Search for the cell housing the specified text and yield its (x, y) center coordinate. 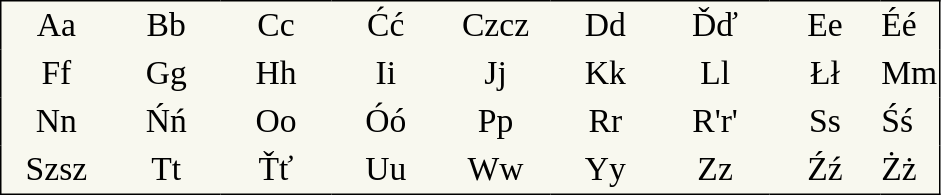
R'r' (715, 122)
Ee (825, 26)
Aa (56, 26)
Nn (56, 122)
Ťť (276, 170)
Bb (166, 26)
Cc (276, 26)
Óó (386, 122)
Ńń (166, 122)
Dd (605, 26)
Ww (496, 170)
Łł (825, 74)
Mm (910, 74)
Ii (386, 74)
Żż (910, 170)
Ff (56, 74)
Ćć (386, 26)
Kk (605, 74)
Źź (825, 170)
Oo (276, 122)
Uu (386, 170)
Czcz (496, 26)
Éé (910, 26)
Pp (496, 122)
Tt (166, 170)
Jj (496, 74)
Zz (715, 170)
Yy (605, 170)
Rr (605, 122)
Gg (166, 74)
Ss (825, 122)
Ďď (715, 26)
Śś (910, 122)
Hh (276, 74)
Szsz (56, 170)
Ll (715, 74)
